Output the [x, y] coordinate of the center of the cell containing the given text.  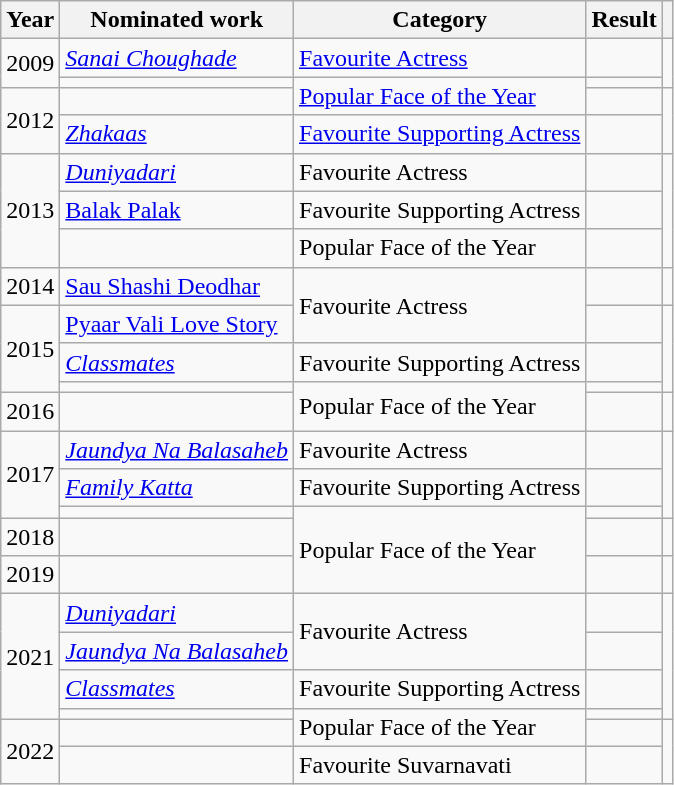
2009 [30, 64]
Year [30, 20]
Balak Palak [177, 210]
Nominated work [177, 20]
2012 [30, 120]
2017 [30, 474]
2022 [30, 752]
2016 [30, 411]
Sau Shashi Deodhar [177, 286]
Sanai Choughade [177, 58]
2014 [30, 286]
Result [624, 20]
Zhakaas [177, 134]
2019 [30, 575]
2018 [30, 537]
Pyaar Vali Love Story [177, 324]
Category [440, 20]
Favourite Suvarnavati [440, 765]
2021 [30, 656]
2015 [30, 348]
Family Katta [177, 488]
2013 [30, 210]
